From the cell containing the given text, extract its center point as (X, Y) coordinate. 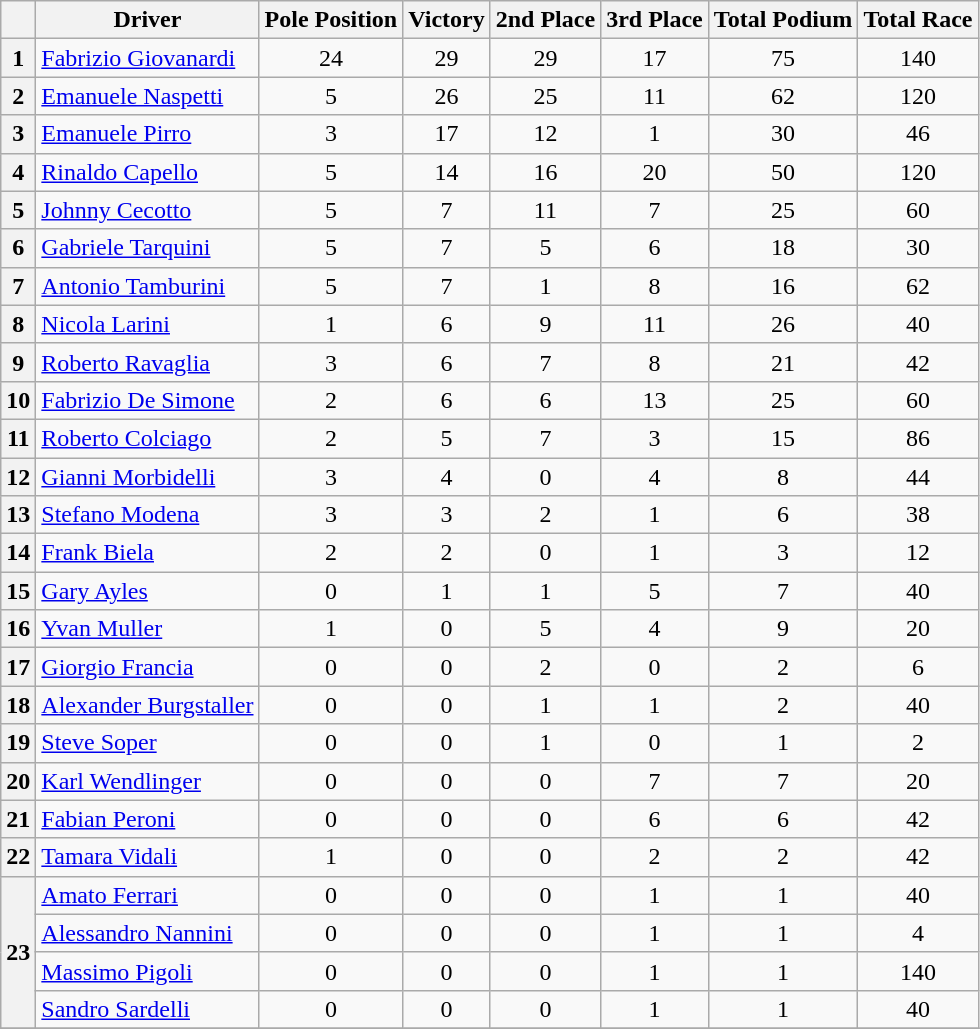
50 (783, 172)
Stefano Modena (148, 515)
Amato Ferrari (148, 895)
Sandro Sardelli (148, 1009)
19 (18, 743)
Fabrizio Giovanardi (148, 58)
Giorgio Francia (148, 667)
Total Podium (783, 20)
22 (18, 857)
Pole Position (331, 20)
44 (918, 477)
Roberto Colciago (148, 438)
24 (331, 58)
Victory (446, 20)
Emanuele Naspetti (148, 96)
Steve Soper (148, 743)
Fabian Peroni (148, 819)
Yvan Muller (148, 629)
10 (18, 400)
Gabriele Tarquini (148, 248)
23 (18, 952)
Massimo Pigoli (148, 971)
3rd Place (655, 20)
Johnny Cecotto (148, 210)
Tamara Vidali (148, 857)
Rinaldo Capello (148, 172)
Frank Biela (148, 553)
Gianni Morbidelli (148, 477)
Emanuele Pirro (148, 134)
Alessandro Nannini (148, 933)
46 (918, 134)
Driver (148, 20)
Total Race (918, 20)
86 (918, 438)
Fabrizio De Simone (148, 400)
Roberto Ravaglia (148, 362)
Nicola Larini (148, 324)
Gary Ayles (148, 591)
Antonio Tamburini (148, 286)
75 (783, 58)
Karl Wendlinger (148, 781)
38 (918, 515)
Alexander Burgstaller (148, 705)
2nd Place (545, 20)
